Extract the (x, y) coordinate from the center of the cell holding the provided text.  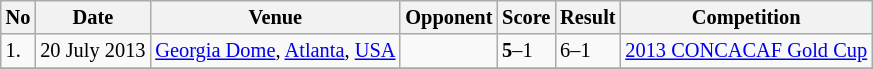
20 July 2013 (92, 51)
Result (588, 17)
Venue (275, 17)
1. (18, 51)
Georgia Dome, Atlanta, USA (275, 51)
Date (92, 17)
No (18, 17)
Score (526, 17)
Opponent (448, 17)
5–1 (526, 51)
Competition (746, 17)
6–1 (588, 51)
2013 CONCACAF Gold Cup (746, 51)
